Output the (X, Y) coordinate of the center of the cell containing the given text.  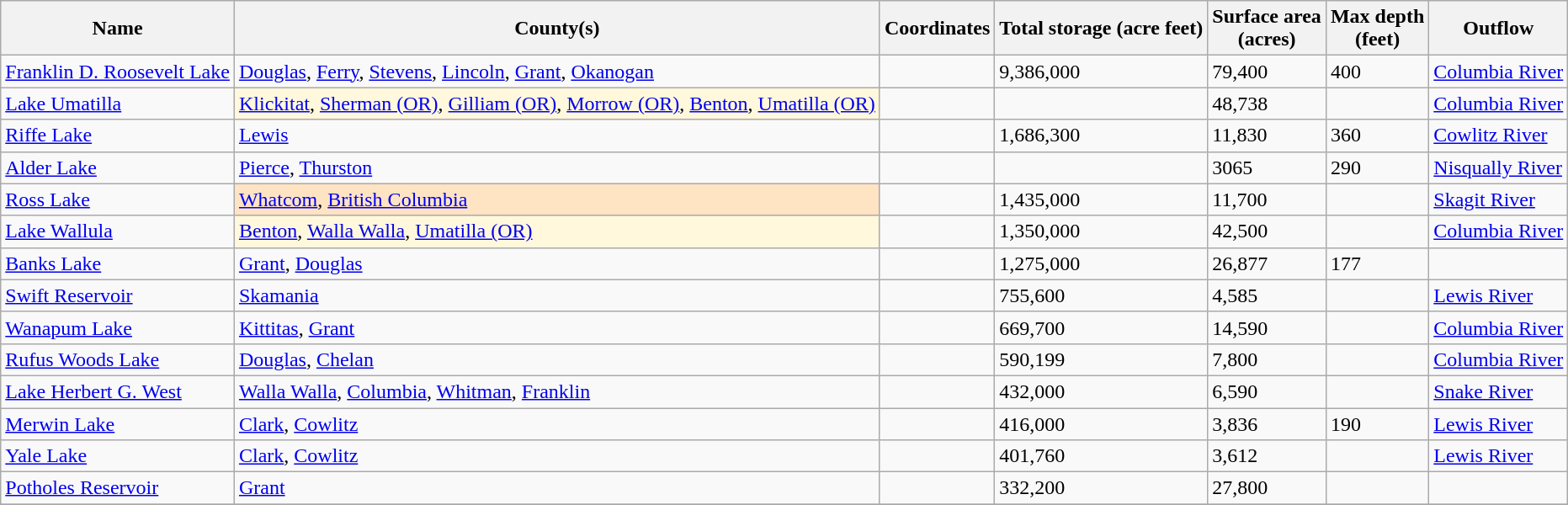
Coordinates (937, 29)
Ross Lake (118, 199)
Cowlitz River (1498, 136)
Alder Lake (118, 167)
27,800 (1268, 488)
4,585 (1268, 295)
416,000 (1101, 423)
Walla Walla, Columbia, Whitman, Franklin (557, 391)
3065 (1268, 167)
Klickitat, Sherman (OR), Gilliam (OR), Morrow (OR), Benton, Umatilla (OR) (557, 104)
Lake Herbert G. West (118, 391)
9,386,000 (1101, 72)
Kittitas, Grant (557, 327)
Grant, Douglas (557, 263)
1,275,000 (1101, 263)
Surface area (acres) (1268, 29)
County(s) (557, 29)
755,600 (1101, 295)
6,590 (1268, 391)
590,199 (1101, 359)
290 (1377, 167)
Douglas, Chelan (557, 359)
3,612 (1268, 456)
Riffe Lake (118, 136)
14,590 (1268, 327)
Lake Umatilla (118, 104)
432,000 (1101, 391)
Yale Lake (118, 456)
332,200 (1101, 488)
Pierce, Thurston (557, 167)
Grant (557, 488)
Outflow (1498, 29)
190 (1377, 423)
177 (1377, 263)
Rufus Woods Lake (118, 359)
Whatcom, British Columbia (557, 199)
360 (1377, 136)
26,877 (1268, 263)
11,830 (1268, 136)
7,800 (1268, 359)
1,435,000 (1101, 199)
Merwin Lake (118, 423)
79,400 (1268, 72)
Douglas, Ferry, Stevens, Lincoln, Grant, Okanogan (557, 72)
Skagit River (1498, 199)
Benton, Walla Walla, Umatilla (OR) (557, 231)
Name (118, 29)
Potholes Reservoir (118, 488)
11,700 (1268, 199)
42,500 (1268, 231)
Franklin D. Roosevelt Lake (118, 72)
1,350,000 (1101, 231)
Swift Reservoir (118, 295)
401,760 (1101, 456)
Lewis (557, 136)
Snake River (1498, 391)
Total storage (acre feet) (1101, 29)
48,738 (1268, 104)
Max depth (feet) (1377, 29)
400 (1377, 72)
Banks Lake (118, 263)
3,836 (1268, 423)
1,686,300 (1101, 136)
669,700 (1101, 327)
Lake Wallula (118, 231)
Wanapum Lake (118, 327)
Nisqually River (1498, 167)
Skamania (557, 295)
